Extract the (x, y) coordinate from the center of the cell holding the provided text.  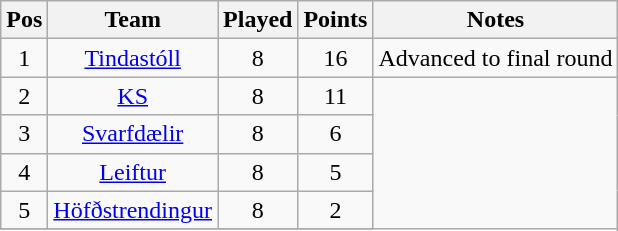
4 (24, 172)
Played (258, 20)
Höfðstrendingur (133, 210)
11 (336, 96)
Points (336, 20)
Svarfdælir (133, 134)
KS (133, 96)
Team (133, 20)
1 (24, 58)
Pos (24, 20)
Leiftur (133, 172)
Tindastóll (133, 58)
Notes (496, 20)
Advanced to final round (496, 58)
16 (336, 58)
6 (336, 134)
3 (24, 134)
